Detect which cell encompasses the target text, then output its [X, Y] center coordinate. 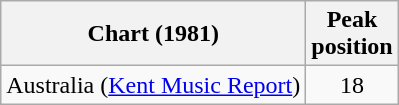
Australia (Kent Music Report) [154, 85]
Chart (1981) [154, 34]
18 [352, 85]
Peakposition [352, 34]
